Output the (x, y) coordinate of the center of the cell containing the given text.  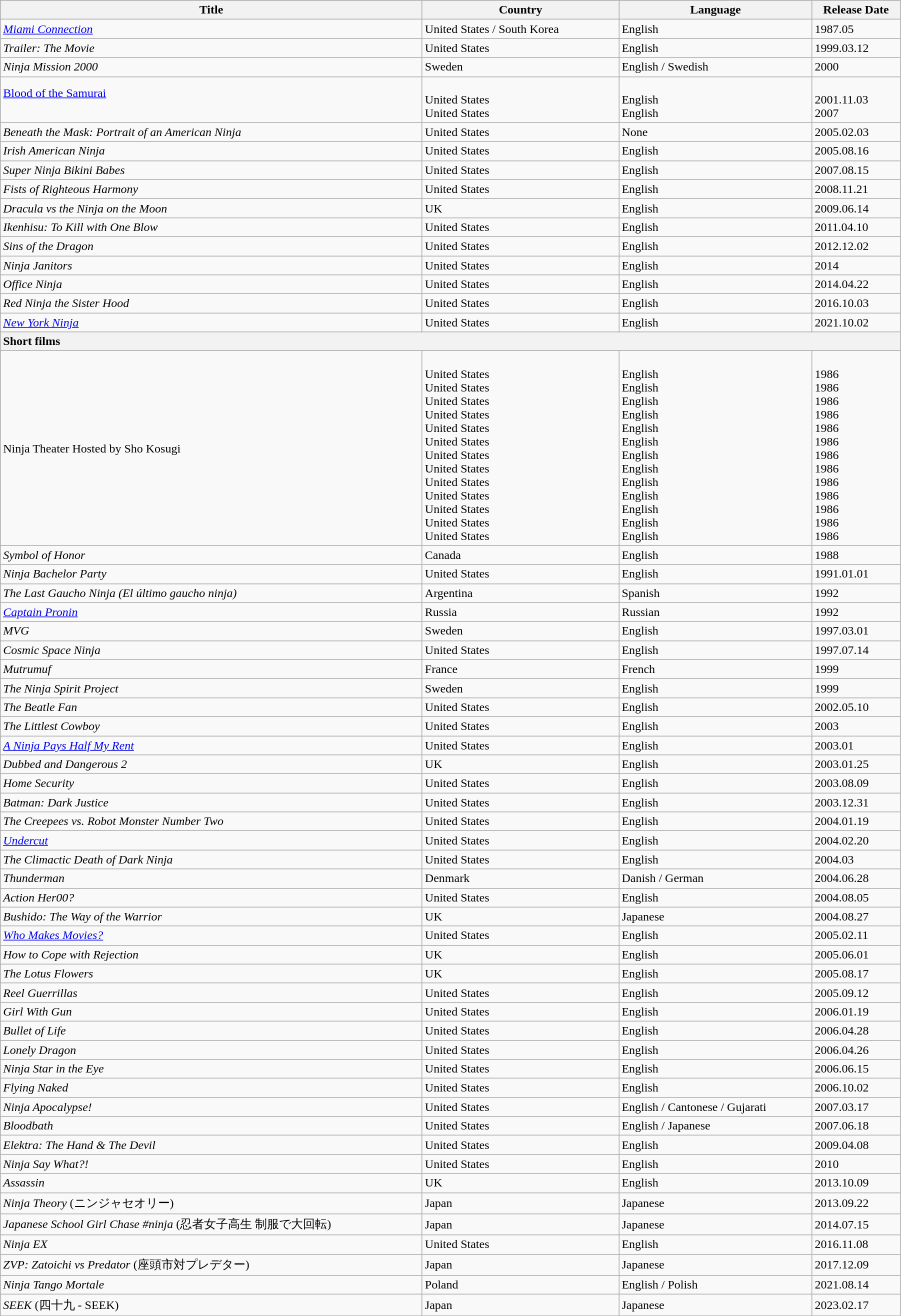
1997.03.01 (856, 631)
Ninja Bachelor Party (211, 574)
1986198619861986198619861986198619861986198619861986 (856, 448)
2014 (856, 265)
The Creepees vs. Robot Monster Number Two (211, 821)
Symbol of Honor (211, 555)
Dracula vs the Ninja on the Moon (211, 208)
Title (211, 10)
2004.08.05 (856, 897)
2017.12.09 (856, 1265)
United StatesUnited States (520, 99)
Bullet of Life (211, 1030)
Red Ninja the Sister Hood (211, 303)
2013.09.22 (856, 1203)
1987.05 (856, 29)
How to Cope with Rejection (211, 954)
The Lotus Flowers (211, 973)
Action Her00? (211, 897)
2021.10.02 (856, 322)
2014.04.22 (856, 284)
2006.06.15 (856, 1069)
Russian (715, 612)
2012.12.02 (856, 246)
Ninja Tango Mortale (211, 1285)
Cosmic Space Ninja (211, 650)
2005.02.03 (856, 132)
2005.08.17 (856, 973)
2009.06.14 (856, 208)
EnglishEnglishEnglishEnglishEnglishEnglishEnglishEnglishEnglishEnglishEnglishEnglishEnglish (715, 448)
MVG (211, 631)
2002.05.10 (856, 707)
Undercut (211, 840)
EnglishEnglish (715, 99)
2000 (856, 67)
2006.04.26 (856, 1049)
New York Ninja (211, 322)
Argentina (520, 593)
2016.11.08 (856, 1244)
Bushido: The Way of the Warrior (211, 916)
2005.09.12 (856, 992)
SEEK (四十九 - SEEK) (211, 1305)
Canada (520, 555)
Captain Pronin (211, 612)
Who Makes Movies? (211, 935)
2003.01 (856, 745)
A Ninja Pays Half My Rent (211, 745)
2005.02.11 (856, 935)
Poland (520, 1285)
Ninja Theory (ニンジャセオリー) (211, 1203)
2021.08.14 (856, 1285)
United States / South Korea (520, 29)
2007.06.18 (856, 1126)
English / Cantonese / Gujarati (715, 1107)
2005.06.01 (856, 954)
2010 (856, 1164)
2003.12.31 (856, 802)
Language (715, 10)
2006.01.19 (856, 1011)
2007.08.15 (856, 170)
Bloodbath (211, 1126)
Short films (450, 341)
2023.02.17 (856, 1305)
Lonely Dragon (211, 1049)
Ikenhisu: To Kill with One Blow (211, 227)
Ninja Mission 2000 (211, 67)
2013.10.09 (856, 1183)
2004.01.19 (856, 821)
1999.03.12 (856, 48)
2007.03.17 (856, 1107)
Spanish (715, 593)
Dubbed and Dangerous 2 (211, 764)
2004.06.28 (856, 878)
Release Date (856, 10)
Russia (520, 612)
2003.08.09 (856, 783)
2016.10.03 (856, 303)
2004.03 (856, 859)
Ninja Janitors (211, 265)
Blood of the Samurai (211, 99)
Girl With Gun (211, 1011)
2003.01.25 (856, 764)
Ninja EX (211, 1244)
Ninja Theater Hosted by Sho Kosugi (211, 448)
Thunderman (211, 878)
Ninja Say What?! (211, 1164)
Sins of the Dragon (211, 246)
Ninja Star in the Eye (211, 1069)
Denmark (520, 878)
2005.08.16 (856, 151)
The Littlest Cowboy (211, 726)
Super Ninja Bikini Babes (211, 170)
2004.08.27 (856, 916)
Batman: Dark Justice (211, 802)
2001.11.032007 (856, 99)
Fists of Righteous Harmony (211, 189)
1988 (856, 555)
Beneath the Mask: Portrait of an American Ninja (211, 132)
Ninja Apocalypse! (211, 1107)
English / Japanese (715, 1126)
English / Polish (715, 1285)
Mutrumuf (211, 669)
Flying Naked (211, 1088)
English / Swedish (715, 67)
Elektra: The Hand & The Devil (211, 1145)
1991.01.01 (856, 574)
The Climactic Death of Dark Ninja (211, 859)
Trailer: The Movie (211, 48)
Assassin (211, 1183)
2009.04.08 (856, 1145)
1997.07.14 (856, 650)
The Last Gaucho Ninja (El último gaucho ninja) (211, 593)
2006.04.28 (856, 1030)
2008.11.21 (856, 189)
Danish / German (715, 878)
2003 (856, 726)
Office Ninja (211, 284)
Japanese School Girl Chase #ninja (忍者女子高生 制服で大回転) (211, 1225)
ZVP: Zatoichi vs Predator (座頭市対プレデター) (211, 1265)
2011.04.10 (856, 227)
The Ninja Spirit Project (211, 688)
2014.07.15 (856, 1225)
Miami Connection (211, 29)
Irish American Ninja (211, 151)
Reel Guerrillas (211, 992)
French (715, 669)
2006.10.02 (856, 1088)
France (520, 669)
Home Security (211, 783)
Country (520, 10)
2004.02.20 (856, 840)
The Beatle Fan (211, 707)
None (715, 132)
